For the text-containing cell, return its midpoint in [x, y] coordinate format. 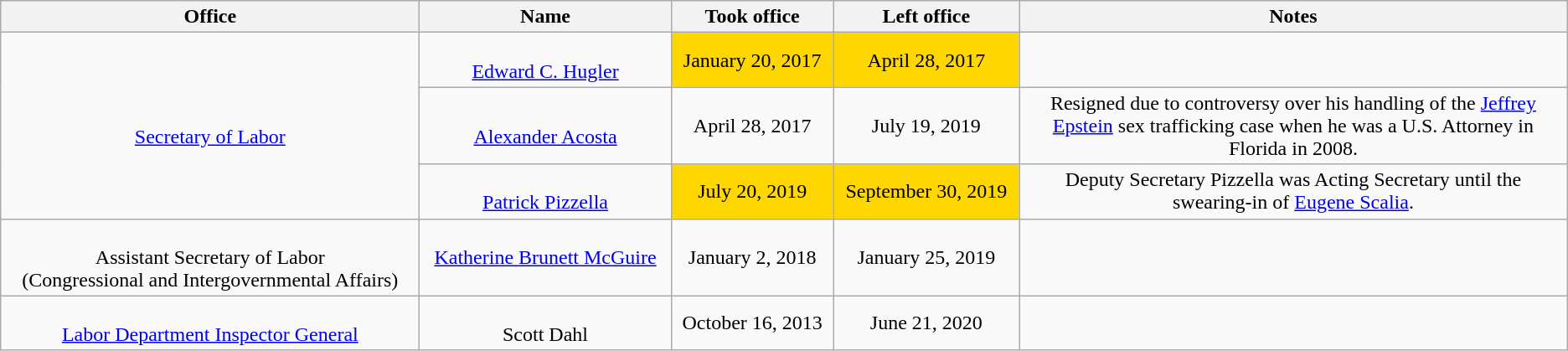
Edward C. Hugler [545, 60]
October 16, 2013 [752, 323]
Left office [926, 17]
Secretary of Labor [210, 126]
Office [210, 17]
Patrick Pizzella [545, 191]
Notes [1293, 17]
June 21, 2020 [926, 323]
July 19, 2019 [926, 126]
Katherine Brunett McGuire [545, 257]
January 25, 2019 [926, 257]
Scott Dahl [545, 323]
September 30, 2019 [926, 191]
Deputy Secretary Pizzella was Acting Secretary until the swearing-in of Eugene Scalia. [1293, 191]
Alexander Acosta [545, 126]
Took office [752, 17]
July 20, 2019 [752, 191]
January 2, 2018 [752, 257]
Name [545, 17]
January 20, 2017 [752, 60]
Resigned due to controversy over his handling of the Jeffrey Epstein sex trafficking case when he was a U.S. Attorney in Florida in 2008. [1293, 126]
Labor Department Inspector General [210, 323]
Assistant Secretary of Labor(Congressional and Intergovernmental Affairs) [210, 257]
